For the text-containing cell, return its midpoint in [x, y] coordinate format. 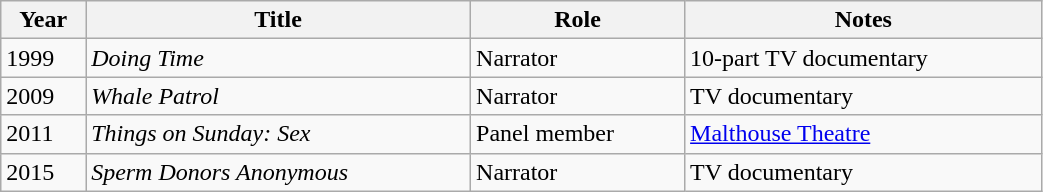
Malthouse Theatre [864, 134]
Notes [864, 20]
Doing Time [278, 58]
Whale Patrol [278, 96]
Sperm Donors Anonymous [278, 172]
1999 [44, 58]
2009 [44, 96]
2011 [44, 134]
10-part TV documentary [864, 58]
Role [578, 20]
Things on Sunday: Sex [278, 134]
Panel member [578, 134]
Title [278, 20]
Year [44, 20]
2015 [44, 172]
